Capture the cell that displays the provided text and extract its (x, y) central coordinate. 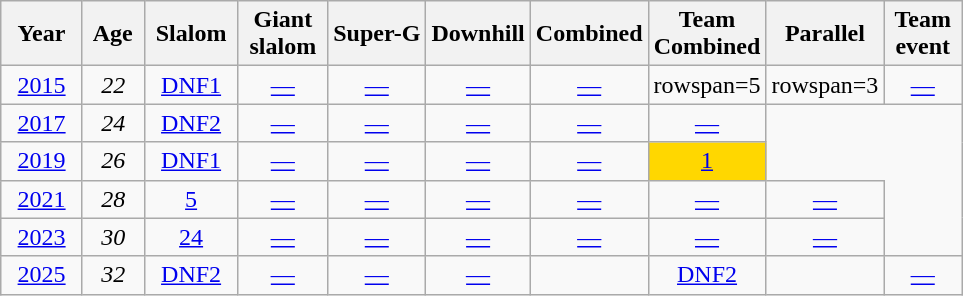
Combined (589, 34)
2025 (42, 275)
Parallel (825, 34)
rowspan=5 (707, 85)
28 (113, 199)
5 (191, 199)
2017 (42, 123)
Age (113, 34)
Team event (923, 34)
Slalom (191, 34)
2015 (42, 85)
2019 (42, 161)
2023 (42, 237)
30 (113, 237)
rowspan=3 (825, 85)
Year (42, 34)
22 (113, 85)
26 (113, 161)
Giant slalom (283, 34)
2021 (42, 199)
Downhill (478, 34)
1 (707, 161)
Super-G (377, 34)
TeamCombined (707, 34)
32 (113, 275)
